Pinpoint the cell where the given text exists, returning its (x, y) midpoint coordinate. 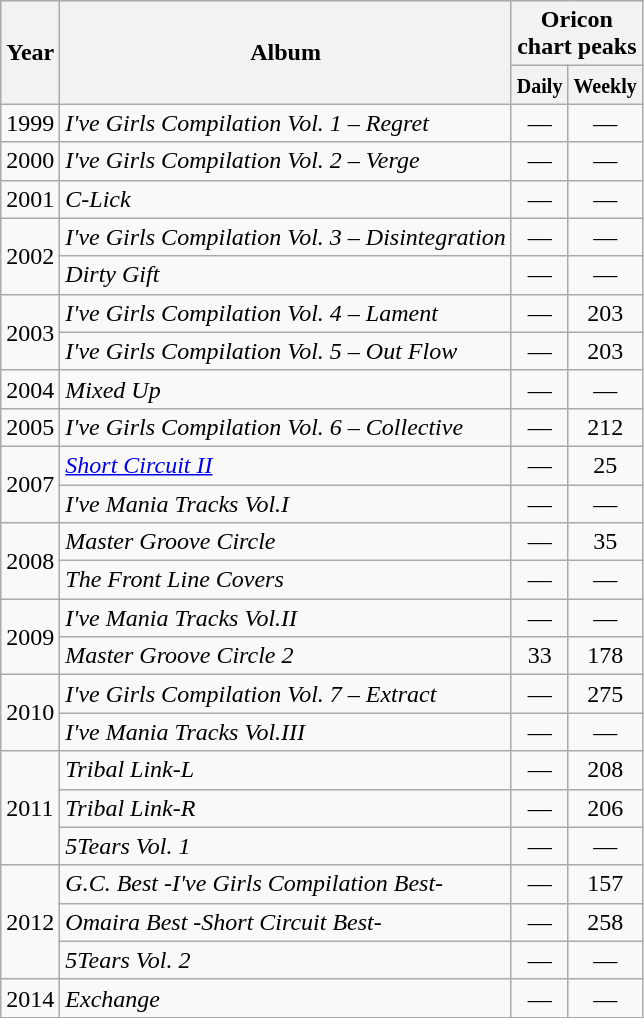
C-Lick (286, 199)
Short Circuit II (286, 465)
2014 (30, 998)
178 (605, 656)
2001 (30, 199)
275 (605, 694)
2007 (30, 484)
Year (30, 52)
Dirty Gift (286, 275)
The Front Line Covers (286, 580)
Weekly (605, 85)
5Tears Vol. 1 (286, 846)
2004 (30, 389)
Album (286, 52)
Mixed Up (286, 389)
Master Groove Circle 2 (286, 656)
2011 (30, 808)
2008 (30, 561)
Oricon chart peaks (576, 34)
Daily (540, 85)
Omaira Best -Short Circuit Best- (286, 922)
I've Girls Compilation Vol. 1 – Regret (286, 123)
I've Girls Compilation Vol. 5 – Out Flow (286, 351)
I've Girls Compilation Vol. 4 – Lament (286, 313)
208 (605, 770)
I've Girls Compilation Vol. 2 – Verge (286, 161)
I've Girls Compilation Vol. 3 – Disintegration (286, 237)
212 (605, 427)
2002 (30, 256)
Tribal Link-L (286, 770)
2000 (30, 161)
I've Girls Compilation Vol. 7 – Extract (286, 694)
2012 (30, 922)
258 (605, 922)
1999 (30, 123)
Exchange (286, 998)
25 (605, 465)
Master Groove Circle (286, 542)
2010 (30, 713)
I've Mania Tracks Vol.I (286, 503)
Tribal Link-R (286, 808)
I've Girls Compilation Vol. 6 – Collective (286, 427)
33 (540, 656)
2009 (30, 637)
2005 (30, 427)
35 (605, 542)
5Tears Vol. 2 (286, 960)
2003 (30, 332)
157 (605, 884)
I've Mania Tracks Vol.II (286, 618)
G.C. Best -I've Girls Compilation Best- (286, 884)
206 (605, 808)
I've Mania Tracks Vol.III (286, 732)
